Return (x, y) of the center of cell containing provided text 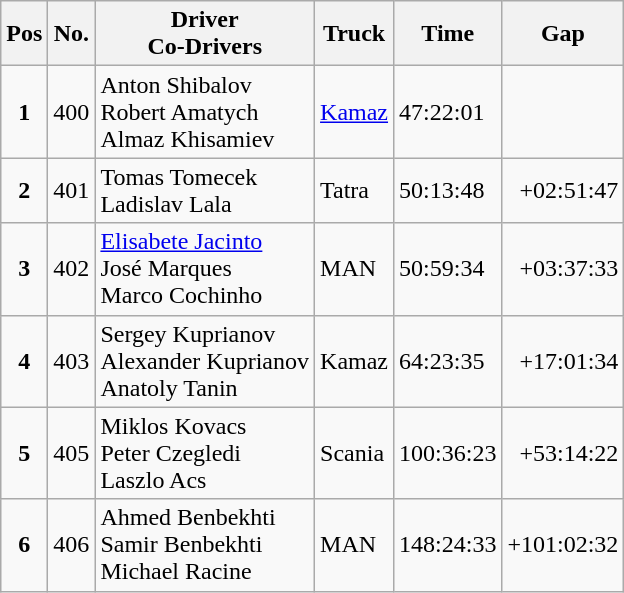
406 (72, 545)
Time (448, 34)
50:13:48 (448, 190)
6 (24, 545)
DriverCo-Drivers (205, 34)
Scania (354, 453)
403 (72, 361)
5 (24, 453)
2 (24, 190)
50:59:34 (448, 269)
No. (72, 34)
405 (72, 453)
Ahmed Benbekhti Samir Benbekhti Michael Racine (205, 545)
100:36:23 (448, 453)
Miklos Kovacs Peter Czegledi Laszlo Acs (205, 453)
402 (72, 269)
3 (24, 269)
Anton Shibalov Robert Amatych Almaz Khisamiev (205, 112)
148:24:33 (448, 545)
64:23:35 (448, 361)
Elisabete Jacinto José Marques Marco Cochinho (205, 269)
47:22:01 (448, 112)
Tatra (354, 190)
401 (72, 190)
Gap (563, 34)
Pos (24, 34)
4 (24, 361)
Sergey Kuprianov Alexander Kuprianov Anatoly Tanin (205, 361)
1 (24, 112)
+03:37:33 (563, 269)
+02:51:47 (563, 190)
+101:02:32 (563, 545)
Truck (354, 34)
+53:14:22 (563, 453)
+17:01:34 (563, 361)
400 (72, 112)
Tomas Tomecek Ladislav Lala (205, 190)
